Search for the cell housing the specified text and yield its [x, y] center coordinate. 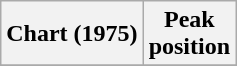
Peakposition [189, 34]
Chart (1975) [72, 34]
